Identify which cell holds the provided text, then report its [x, y] central coordinate. 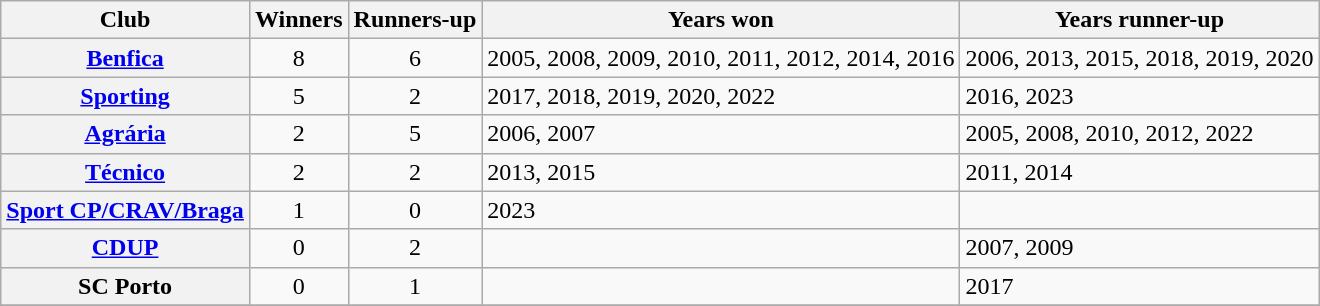
2011, 2014 [1140, 172]
2013, 2015 [721, 172]
Sporting [126, 96]
2005, 2008, 2010, 2012, 2022 [1140, 134]
6 [415, 58]
2017 [1140, 286]
Técnico [126, 172]
2006, 2013, 2015, 2018, 2019, 2020 [1140, 58]
8 [298, 58]
Sport CP/CRAV/Braga [126, 210]
2016, 2023 [1140, 96]
SC Porto [126, 286]
Benfica [126, 58]
CDUP [126, 248]
Runners-up [415, 20]
2007, 2009 [1140, 248]
2017, 2018, 2019, 2020, 2022 [721, 96]
2005, 2008, 2009, 2010, 2011, 2012, 2014, 2016 [721, 58]
Winners [298, 20]
Agrária [126, 134]
2023 [721, 210]
Club [126, 20]
Years runner-up [1140, 20]
2006, 2007 [721, 134]
Years won [721, 20]
